For the text-containing cell, return its midpoint in (x, y) coordinate format. 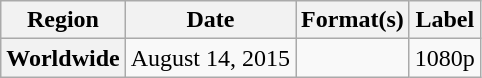
Region (63, 20)
Worldwide (63, 58)
Date (210, 20)
August 14, 2015 (210, 58)
Label (444, 20)
1080p (444, 58)
Format(s) (353, 20)
